Locate the cell with the specified text and output its (X, Y) center coordinate. 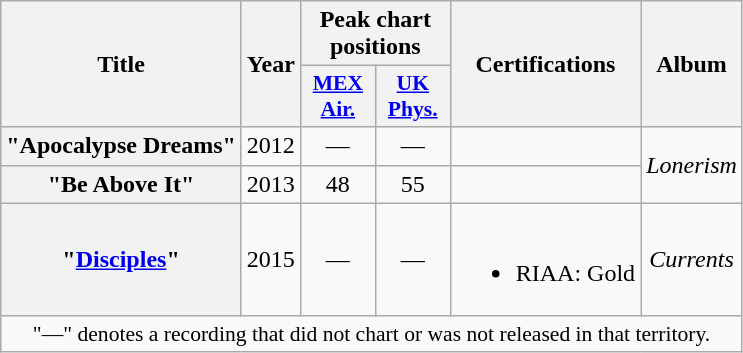
Currents (692, 260)
"Be Above It" (122, 184)
Title (122, 64)
RIAA: Gold (545, 260)
Year (270, 64)
2013 (270, 184)
"Apocalypse Dreams" (122, 146)
Peak chart positions (375, 34)
"—" denotes a recording that did not chart or was not released in that territory. (372, 334)
55 (412, 184)
"Disciples" (122, 260)
Album (692, 64)
2015 (270, 260)
Lonerism (692, 165)
48 (338, 184)
Certifications (545, 64)
2012 (270, 146)
UKPhys. (412, 96)
MEXAir. (338, 96)
